Search for the cell housing the specified text and yield its (x, y) center coordinate. 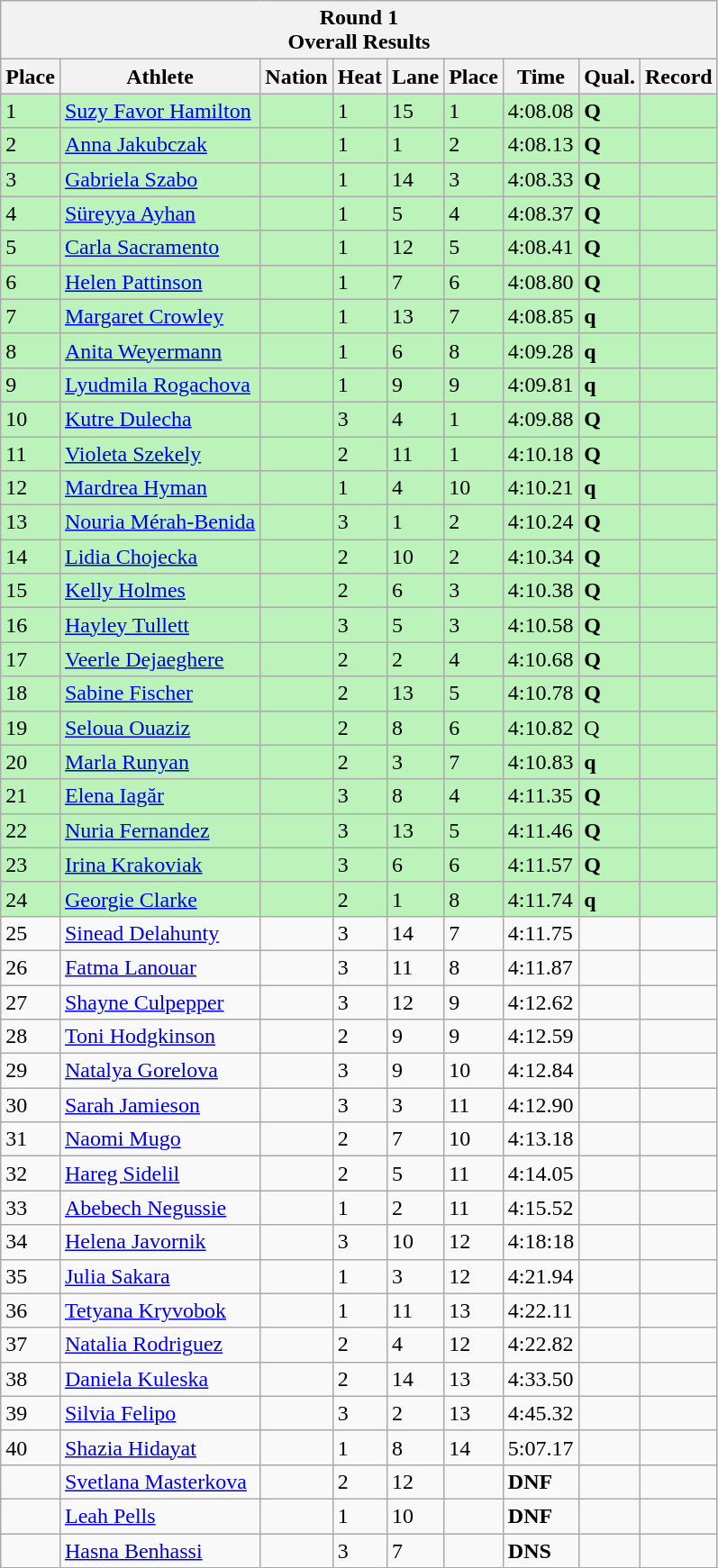
Nation (296, 77)
28 (31, 1037)
4:11.87 (541, 967)
Heat (359, 77)
26 (31, 967)
Seloua Ouaziz (159, 728)
Mardrea Hyman (159, 488)
4:11.74 (541, 899)
Kelly Holmes (159, 591)
31 (31, 1139)
Süreyya Ayhan (159, 213)
4:11.75 (541, 933)
38 (31, 1379)
17 (31, 659)
4:13.18 (541, 1139)
5:07.17 (541, 1447)
Helena Javornik (159, 1242)
34 (31, 1242)
Natalia Rodriguez (159, 1345)
Toni Hodgkinson (159, 1037)
24 (31, 899)
Irina Krakoviak (159, 865)
Julia Sakara (159, 1276)
DNS (541, 1550)
Anita Weyermann (159, 350)
4:22.82 (541, 1345)
30 (31, 1105)
Georgie Clarke (159, 899)
4:08.13 (541, 145)
39 (31, 1413)
4:09.81 (541, 385)
Silvia Felipo (159, 1413)
33 (31, 1208)
Nuria Fernandez (159, 830)
Tetyana Kryvobok (159, 1310)
Helen Pattinson (159, 282)
20 (31, 762)
Naomi Mugo (159, 1139)
22 (31, 830)
4:08.37 (541, 213)
4:33.50 (541, 1379)
4:21.94 (541, 1276)
4:10.21 (541, 488)
4:10.83 (541, 762)
Elena Iagăr (159, 796)
4:14.05 (541, 1174)
19 (31, 728)
Lidia Chojecka (159, 557)
4:18:18 (541, 1242)
Shazia Hidayat (159, 1447)
4:10.78 (541, 693)
4:10.82 (541, 728)
Gabriela Szabo (159, 179)
Sinead Delahunty (159, 933)
Leah Pells (159, 1516)
35 (31, 1276)
4:12.90 (541, 1105)
29 (31, 1071)
4:11.35 (541, 796)
Hayley Tullett (159, 625)
Marla Runyan (159, 762)
Natalya Gorelova (159, 1071)
Shayne Culpepper (159, 1002)
Record (678, 77)
4:22.11 (541, 1310)
4:08.80 (541, 282)
36 (31, 1310)
4:10.68 (541, 659)
Daniela Kuleska (159, 1379)
Anna Jakubczak (159, 145)
40 (31, 1447)
4:45.32 (541, 1413)
27 (31, 1002)
21 (31, 796)
4:12.62 (541, 1002)
Margaret Crowley (159, 316)
Fatma Lanouar (159, 967)
Lane (416, 77)
32 (31, 1174)
4:10.58 (541, 625)
16 (31, 625)
Time (541, 77)
4:11.57 (541, 865)
Hasna Benhassi (159, 1550)
Kutre Dulecha (159, 419)
4:12.84 (541, 1071)
4:10.38 (541, 591)
Sarah Jamieson (159, 1105)
Veerle Dejaeghere (159, 659)
Nouria Mérah-Benida (159, 522)
4:08.41 (541, 248)
4:08.08 (541, 111)
4:11.46 (541, 830)
37 (31, 1345)
4:08.33 (541, 179)
4:10.24 (541, 522)
Violeta Szekely (159, 453)
18 (31, 693)
23 (31, 865)
Svetlana Masterkova (159, 1482)
4:09.28 (541, 350)
Abebech Negussie (159, 1208)
4:15.52 (541, 1208)
Sabine Fischer (159, 693)
4:10.34 (541, 557)
Athlete (159, 77)
Suzy Favor Hamilton (159, 111)
Lyudmila Rogachova (159, 385)
4:10.18 (541, 453)
Hareg Sidelil (159, 1174)
Qual. (610, 77)
Round 1 Overall Results (359, 31)
4:12.59 (541, 1037)
Carla Sacramento (159, 248)
4:09.88 (541, 419)
4:08.85 (541, 316)
25 (31, 933)
